Identify which cell holds the provided text, then report its [X, Y] central coordinate. 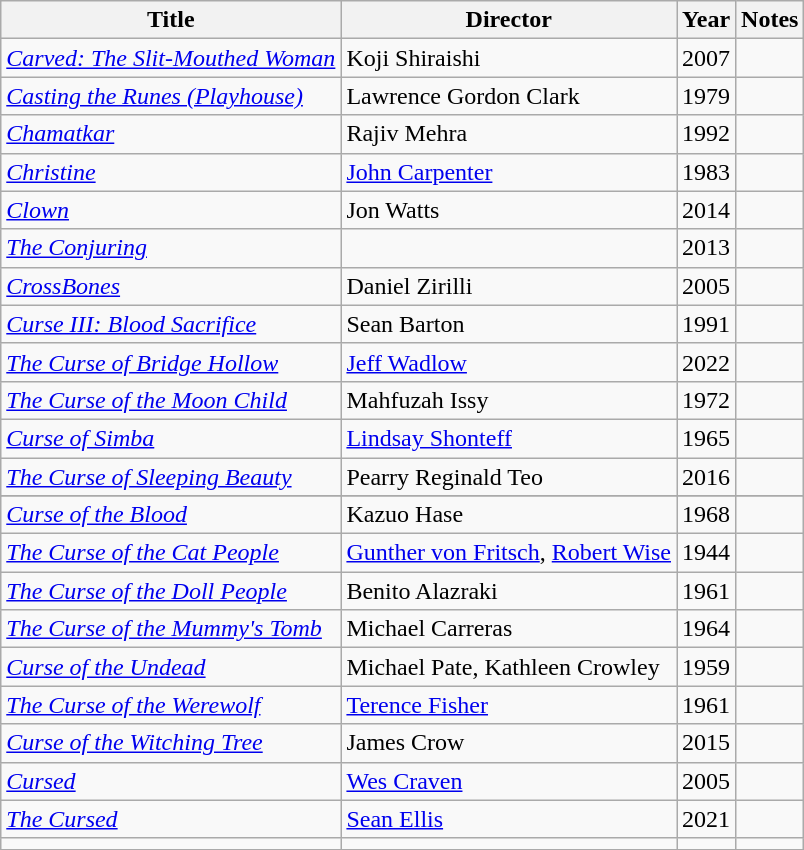
Daniel Zirilli [509, 286]
Mahfuzah Issy [509, 400]
1972 [706, 400]
1959 [706, 667]
2016 [706, 477]
1979 [706, 96]
Sean Barton [509, 324]
Title [171, 20]
Year [706, 20]
2007 [706, 58]
Lindsay Shonteff [509, 438]
Notes [770, 20]
Clown [171, 210]
1968 [706, 515]
The Curse of the Werewolf [171, 705]
Jeff Wadlow [509, 362]
Christine [171, 172]
1992 [706, 134]
The Curse of Sleeping Beauty [171, 477]
The Curse of the Doll People [171, 591]
Curse III: Blood Sacrifice [171, 324]
CrossBones [171, 286]
1983 [706, 172]
Michael Pate, Kathleen Crowley [509, 667]
The Curse of the Mummy's Tomb [171, 629]
The Cursed [171, 819]
Rajiv Mehra [509, 134]
Curse of the Undead [171, 667]
Lawrence Gordon Clark [509, 96]
The Conjuring [171, 248]
Chamatkar [171, 134]
1991 [706, 324]
Casting the Runes (Playhouse) [171, 96]
2015 [706, 743]
1964 [706, 629]
2013 [706, 248]
Wes Craven [509, 781]
Terence Fisher [509, 705]
2022 [706, 362]
Carved: The Slit-Mouthed Woman [171, 58]
Koji Shiraishi [509, 58]
Cursed [171, 781]
Benito Alazraki [509, 591]
The Curse of the Cat People [171, 553]
2021 [706, 819]
Kazuo Hase [509, 515]
Curse of the Witching Tree [171, 743]
Jon Watts [509, 210]
Gunther von Fritsch, Robert Wise [509, 553]
1965 [706, 438]
1944 [706, 553]
John Carpenter [509, 172]
Director [509, 20]
Pearry Reginald Teo [509, 477]
Sean Ellis [509, 819]
The Curse of Bridge Hollow [171, 362]
Curse of the Blood [171, 515]
Curse of Simba [171, 438]
James Crow [509, 743]
The Curse of the Moon Child [171, 400]
Michael Carreras [509, 629]
2014 [706, 210]
